Scan for the cell matching the given text and deliver its [x, y] coordinate at center. 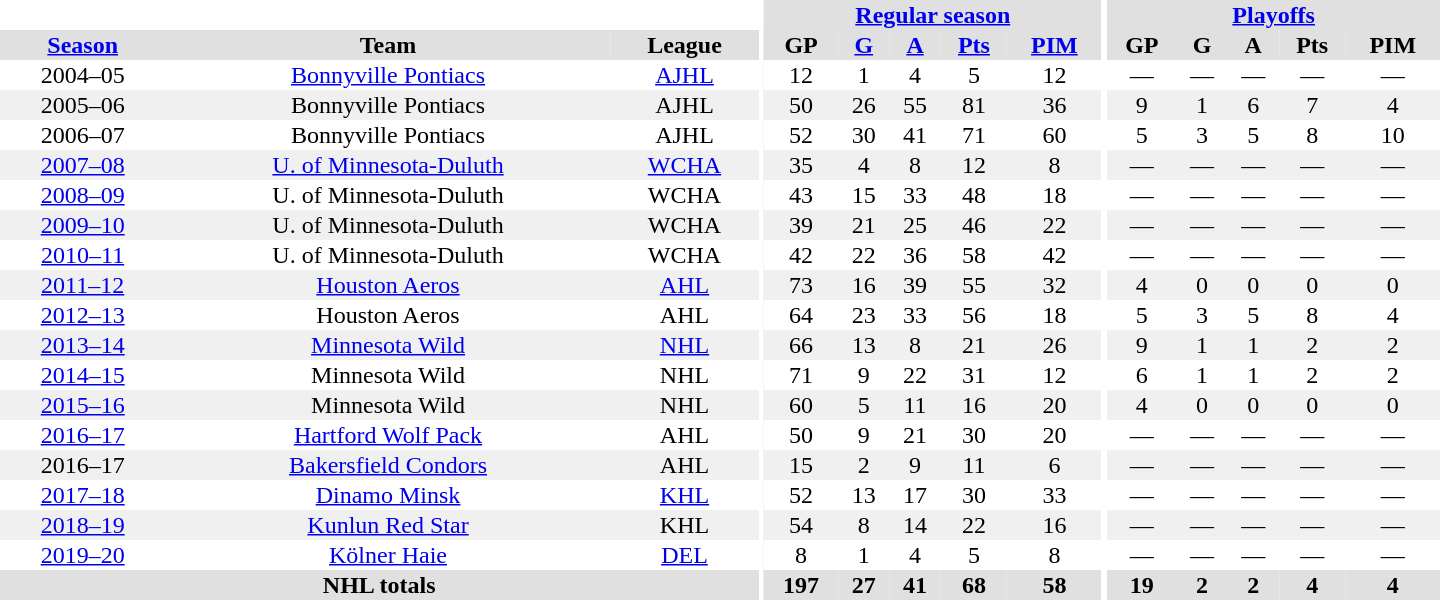
35 [801, 165]
Bakersfield Condors [388, 465]
56 [974, 315]
2017–18 [82, 495]
27 [864, 585]
2010–11 [82, 255]
2009–10 [82, 225]
43 [801, 195]
Team [388, 45]
Dinamo Minsk [388, 495]
81 [974, 105]
Kunlun Red Star [388, 525]
46 [974, 225]
2011–12 [82, 285]
19 [1142, 585]
DEL [685, 555]
54 [801, 525]
68 [974, 585]
2013–14 [82, 345]
2012–13 [82, 315]
7 [1312, 105]
66 [801, 345]
Playoffs [1274, 15]
2008–09 [82, 195]
25 [914, 225]
2007–08 [82, 165]
14 [914, 525]
73 [801, 285]
17 [914, 495]
2014–15 [82, 375]
2015–16 [82, 405]
2005–06 [82, 105]
2004–05 [82, 75]
NHL totals [379, 585]
2006–07 [82, 135]
23 [864, 315]
32 [1054, 285]
2018–19 [82, 525]
Regular season [933, 15]
10 [1392, 135]
2019–20 [82, 555]
197 [801, 585]
31 [974, 375]
48 [974, 195]
Hartford Wolf Pack [388, 435]
Season [82, 45]
Kölner Haie [388, 555]
League [685, 45]
64 [801, 315]
